From the cell containing the given text, extract its center point as [x, y] coordinate. 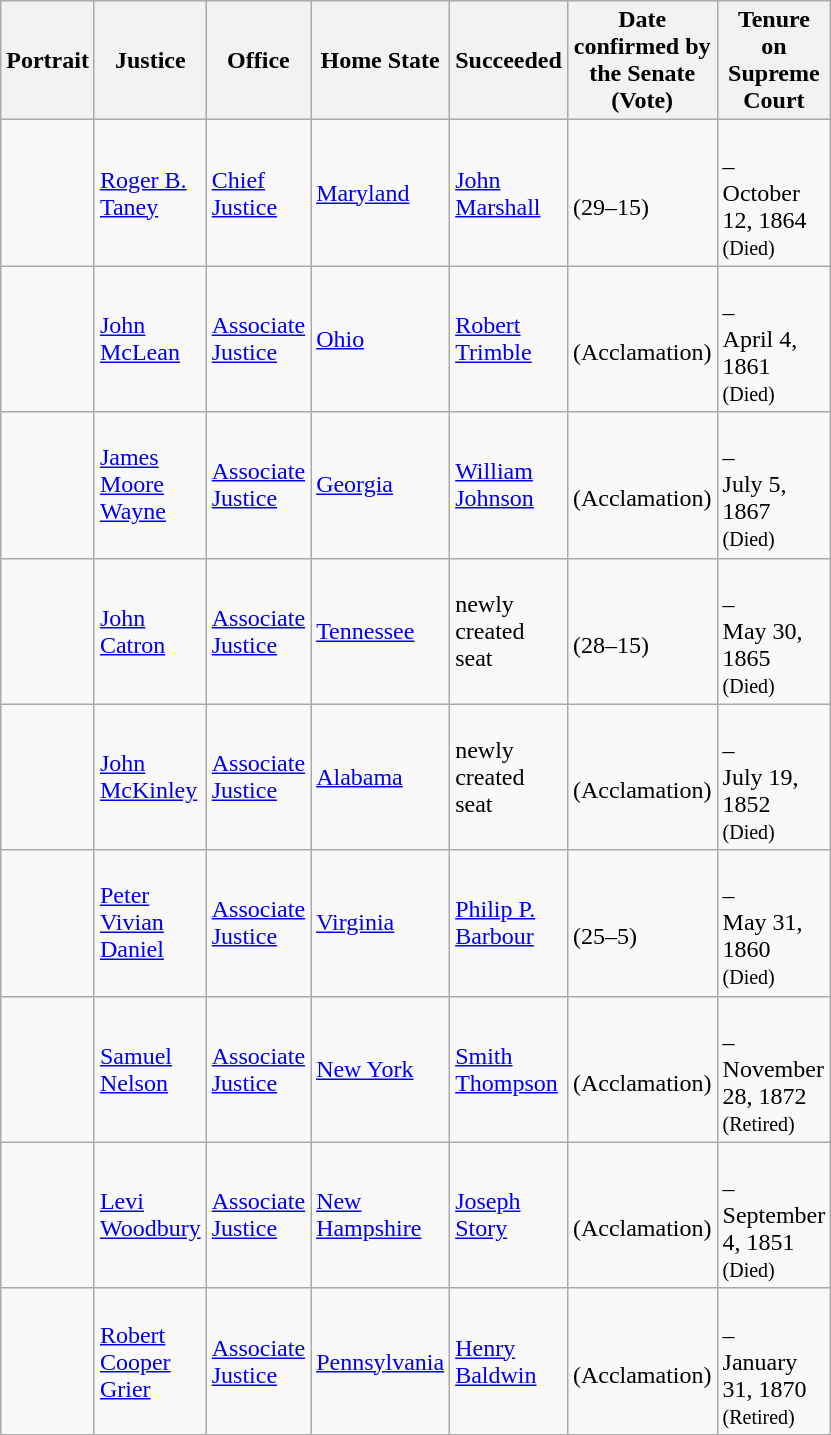
(28–15) [642, 631]
Tenure on Supreme Court [774, 60]
(29–15) [642, 193]
Ohio [380, 339]
Robert Trimble [509, 339]
Office [258, 60]
Levi Woodbury [150, 1215]
–October 12, 1864(Died) [774, 193]
Peter Vivian Daniel [150, 923]
–November 28, 1872(Retired) [774, 1069]
John McKinley [150, 777]
–January 31, 1870(Retired) [774, 1361]
–September 4, 1851(Died) [774, 1215]
–July 5, 1867(Died) [774, 485]
New York [380, 1069]
Henry Baldwin [509, 1361]
Tennessee [380, 631]
Date confirmed by the Senate(Vote) [642, 60]
Succeeded [509, 60]
Portrait [48, 60]
Georgia [380, 485]
–April 4, 1861(Died) [774, 339]
John McLean [150, 339]
Maryland [380, 193]
Justice [150, 60]
Alabama [380, 777]
John Catron [150, 631]
James Moore Wayne [150, 485]
Home State [380, 60]
–July 19, 1852(Died) [774, 777]
Robert Cooper Grier [150, 1361]
Philip P. Barbour [509, 923]
Virginia [380, 923]
Chief Justice [258, 193]
Samuel Nelson [150, 1069]
–May 31, 1860(Died) [774, 923]
(25–5) [642, 923]
Roger B. Taney [150, 193]
Smith Thompson [509, 1069]
John Marshall [509, 193]
Joseph Story [509, 1215]
William Johnson [509, 485]
New Hampshire [380, 1215]
Pennsylvania [380, 1361]
–May 30, 1865(Died) [774, 631]
